Return (X, Y) of the center of cell containing provided text 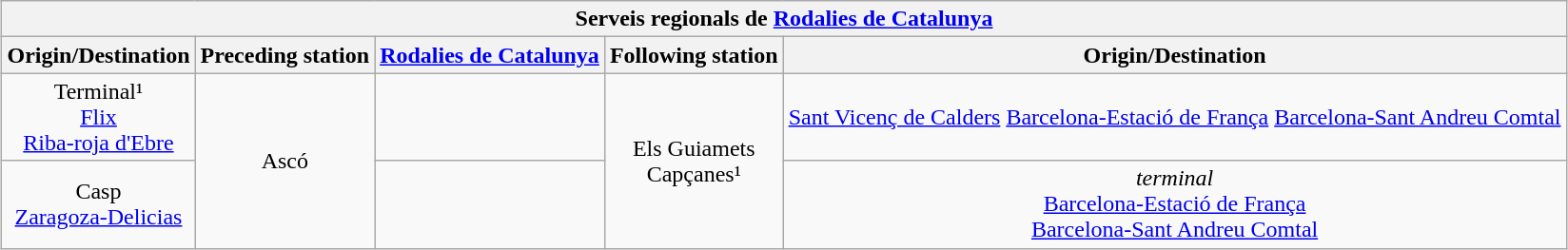
Ascó (285, 161)
Preceding station (285, 55)
terminalBarcelona-Estació de FrançaBarcelona-Sant Andreu Comtal (1174, 204)
Terminal¹FlixRiba-roja d'Ebre (99, 117)
Rodalies de Catalunya (490, 55)
Sant Vicenç de Calders Barcelona-Estació de França Barcelona-Sant Andreu Comtal (1174, 117)
CaspZaragoza-Delicias (99, 204)
Following station (694, 55)
Serveis regionals de Rodalies de Catalunya (784, 19)
Els GuiametsCapçanes¹ (694, 161)
